Search for the cell housing the specified text and yield its [x, y] center coordinate. 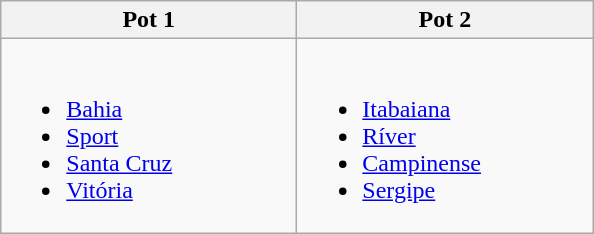
Pot 2 [445, 20]
Itabaiana Ríver Campinense Sergipe [445, 136]
Pot 1 [149, 20]
Bahia Sport Santa Cruz Vitória [149, 136]
